Determine the (X, Y) coordinate at the center of the cell enclosing the given text.  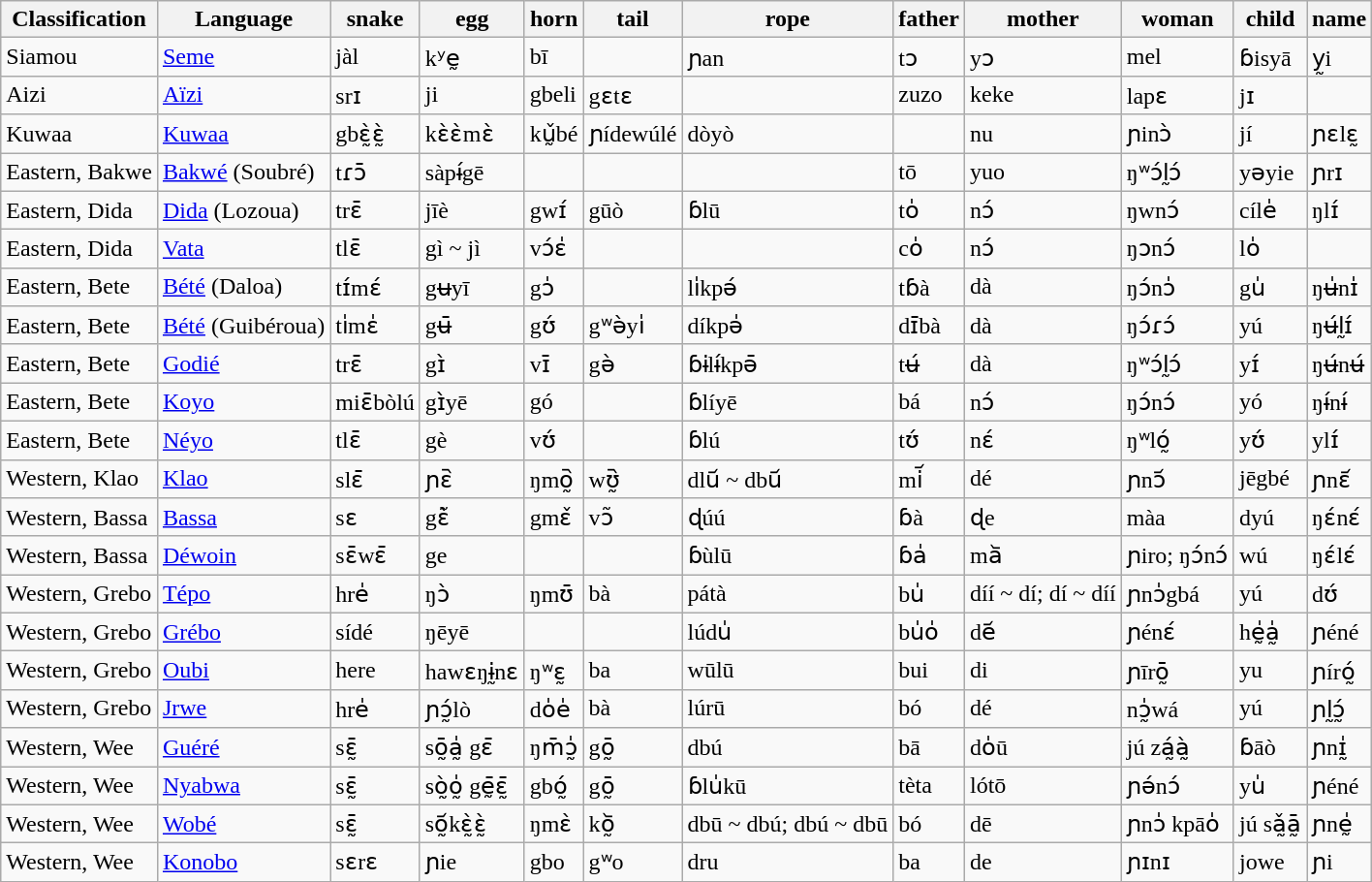
jowe (1269, 863)
díkpə̍ (788, 326)
sō̰a̰̍ gɛ̄ (472, 747)
dbū ~ dbú; dbú ~ dbū (788, 824)
ɓa̍ (929, 555)
Godié (243, 363)
Aizi (79, 95)
lúdu̍ (788, 632)
so̰᷄kɛ̰̀ɛ̰̀ (472, 824)
jɪ (1269, 95)
lótō (1043, 785)
tɪ́mɛ́ (376, 287)
snake (376, 19)
ɓāò (1269, 747)
wʊ̰᷆ (633, 479)
ŋɔ́nɔ̍ (1177, 287)
ŋlɪ́ (1339, 210)
to̍ (929, 210)
bu̍ (929, 594)
gbó̰ (554, 785)
Jrwe (243, 709)
gɔ̍ (554, 287)
Oubi (243, 671)
Western, Klao (79, 479)
gè (472, 440)
nɛ́ (1043, 440)
ŋɔnɔ́ (1177, 249)
ɲénɛ́ (1177, 632)
ɲie (472, 863)
gu̍ (1269, 287)
gʷə̀yi̍ (633, 326)
tɔ (929, 57)
Klao (243, 479)
horn (554, 19)
kɛ̀ɛ̀mɛ̀ (472, 134)
Bété (Guibéroua) (243, 326)
ɓisyā (1269, 57)
wūlū (788, 671)
srɪ (376, 95)
ŋmʊ̄ (554, 594)
ŋʉ̍nɪ̍ (1339, 287)
ɲíró̰ (1339, 671)
yu (1269, 671)
tʉ́ (929, 363)
child (1269, 19)
ɓlu̍kū (788, 785)
keke (1043, 95)
wú (1269, 555)
Bakwé (Soubré) (243, 173)
sɛ (376, 518)
gmɛ̌ (554, 518)
de᷄ (1043, 632)
ŋm̄ɔ̰̍ (554, 747)
màa (1177, 518)
ɲi (1339, 863)
Siamou (79, 57)
ŋʉ́l̰ɪ́ (1339, 326)
Néyo (243, 440)
lúrū (788, 709)
sídé (376, 632)
jú zá̰à̰ (1177, 747)
jú sǎ̰ā̰ (1269, 824)
gwɪ́ (554, 210)
tèta (929, 785)
sàpɨ́gē (472, 173)
Dida (Lozoua) (243, 210)
ɲnɔ᷄ (1177, 479)
yó (1269, 402)
Eastern, Bakwe (79, 173)
bī (554, 57)
ŋmo̰᷆ (554, 479)
ɲinɔ̀ (1177, 134)
ɓlū (788, 210)
tɾɔ̄ (376, 173)
ji (472, 95)
dʊ́ (1339, 594)
yʊ́ (1269, 440)
sɛrɛ (376, 863)
Nyabwa (243, 785)
do̍e̍ (554, 709)
ɓɨlɨ́kpə̄ (788, 363)
Konobo (243, 863)
dē (1043, 824)
gūò (633, 210)
gbeli (554, 95)
pátà (788, 594)
Tépo (243, 594)
ŋmɛ̀ (554, 824)
ɲɛ᷆ (472, 479)
ɲnḛ̍ (1339, 824)
name (1339, 19)
di (1043, 671)
li̍kpə́ (788, 287)
ɓà (929, 518)
bu̍o̍ (929, 632)
Koyo (243, 402)
Seme (243, 57)
vʊ́ (554, 440)
kʸḛ (472, 57)
kṵ̌bé (554, 134)
bui (929, 671)
ma᷅ (1043, 555)
here (376, 671)
yɔ (1043, 57)
ɖúú (788, 518)
gə̀ (633, 363)
jàl (376, 57)
hḛ̍a̰̍ (1269, 632)
dɪ̄bà (929, 326)
ge (472, 555)
dyú (1269, 518)
ŋɔ̀ (472, 594)
jí (1269, 134)
rope (788, 19)
ɖe (1043, 518)
do̍ū (1043, 747)
ɲnɔ̍gbá (1177, 594)
ɲl̰ɔ̰́ (1339, 709)
vɔ́ɛ̍ (554, 249)
dlu᷄ ~ dbu᷄ (788, 479)
ŋwnɔ́ (1177, 210)
gɛ̃̀ (472, 518)
gʉyī (472, 287)
ɓlú (788, 440)
cíle̍ (1269, 210)
ŋɔ́ɾɔ́ (1177, 326)
ɲrɪ (1339, 173)
ylɪ́ (1339, 440)
gʊ́ (554, 326)
yu̍ (1269, 785)
gɪ̀ (472, 363)
ɲan (788, 57)
gbɛ̰̀ɛ̰̀ (376, 134)
gì ~ jì (472, 249)
ɲiro; ŋɔ́nɔ́ (1177, 555)
ti̍mɛ̍ (376, 326)
Language (243, 19)
ŋʉ́nʉ́ (1339, 363)
gʉ̄ (472, 326)
gɛtɛ (633, 95)
Bassa (243, 518)
vɪ̄ (554, 363)
mi᷄ (929, 479)
tō (929, 173)
woman (1177, 19)
tɓà (929, 287)
Déwoin (243, 555)
ɓùlū (788, 555)
dòyò (788, 134)
Aïzi (243, 95)
gó (554, 402)
bá (929, 402)
ɲɪnɪ (1177, 863)
mother (1043, 19)
nɔ̰̍wá (1177, 709)
ɲīrō̰ (1177, 671)
ɲnɪ̰̍ (1339, 747)
díí ~ dí; dí ~ díí (1043, 594)
Classification (79, 19)
yɪ́ (1269, 363)
Grébo (243, 632)
jīè (472, 210)
lo̍ (1269, 249)
Wobé (243, 824)
ŋɔ́nɔ́ (1177, 402)
ɲnɔ̍ kpāo̍ (1177, 824)
father (929, 19)
zuzo (929, 95)
ŋʷló̰ (1177, 440)
Guéré (243, 747)
dru (788, 863)
egg (472, 19)
y̰i (1339, 57)
ŋɛ́nɛ́ (1339, 518)
ɲídewúlé (633, 134)
ŋɛ́lɛ́ (1339, 555)
ɓlíyē (788, 402)
ɲə́nɔ́ (1177, 785)
mel (1177, 57)
tʊ́ (929, 440)
ŋʷɛ̰ (554, 671)
Vata (243, 249)
yuo (1043, 173)
gbo (554, 863)
ɲɔ̰́lò (472, 709)
ko̰᷅ (633, 824)
bā (929, 747)
dbú (788, 747)
miɛ̄bòlú (376, 402)
ŋēyē (472, 632)
gɪ̀yē (472, 402)
hawɛŋɨ̰nɛ (472, 671)
jēgbé (1269, 479)
ŋɨ́nɨ́ (1339, 402)
gʷo (633, 863)
lapɛ (1177, 95)
sɛ̄wɛ̄ (376, 555)
sò̰o̰̍ gḛ̄ɛ̰̄ (472, 785)
tail (633, 19)
vɔ̃ (633, 518)
de (1043, 863)
yəyie (1269, 173)
nu (1043, 134)
Bété (Daloa) (243, 287)
ɲɛlɛ̰ (1339, 134)
co̍ (929, 249)
slɛ̄ (376, 479)
ɲnɛ᷄ (1339, 479)
